Locate the cell with the specified text and output its (X, Y) center coordinate. 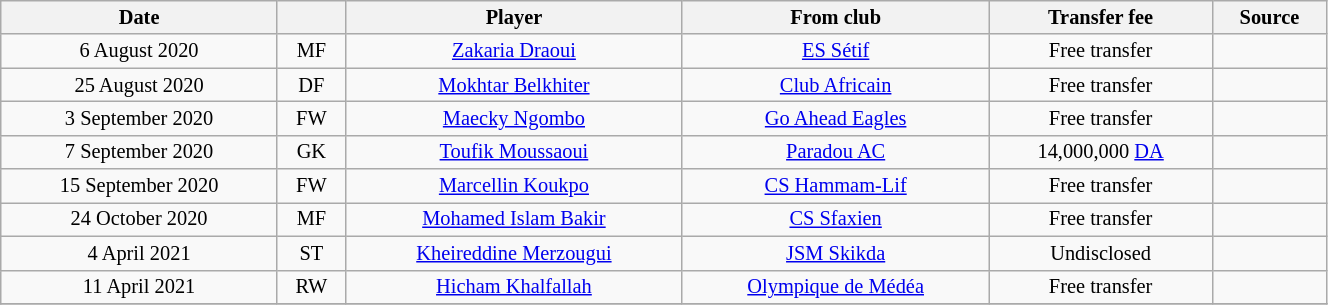
Go Ahead Eagles (835, 118)
Mokhtar Belkhiter (514, 85)
CS Hammam-Lif (835, 186)
Mohamed Islam Bakir (514, 219)
ES Sétif (835, 51)
4 April 2021 (140, 253)
DF (311, 85)
Player (514, 17)
11 April 2021 (140, 287)
From club (835, 17)
25 August 2020 (140, 85)
14,000,000 DA (1101, 152)
Date (140, 17)
Zakaria Draoui (514, 51)
GK (311, 152)
JSM Skikda (835, 253)
ST (311, 253)
Olympique de Médéa (835, 287)
15 September 2020 (140, 186)
Maecky Ngombo (514, 118)
Club Africain (835, 85)
6 August 2020 (140, 51)
3 September 2020 (140, 118)
Source (1269, 17)
Transfer fee (1101, 17)
CS Sfaxien (835, 219)
Paradou AC (835, 152)
Toufik Moussaoui (514, 152)
Undisclosed (1101, 253)
RW (311, 287)
Marcellin Koukpo (514, 186)
Hicham Khalfallah (514, 287)
24 October 2020 (140, 219)
Kheireddine Merzougui (514, 253)
7 September 2020 (140, 152)
